Output the [X, Y] coordinate of the center of the cell containing the given text.  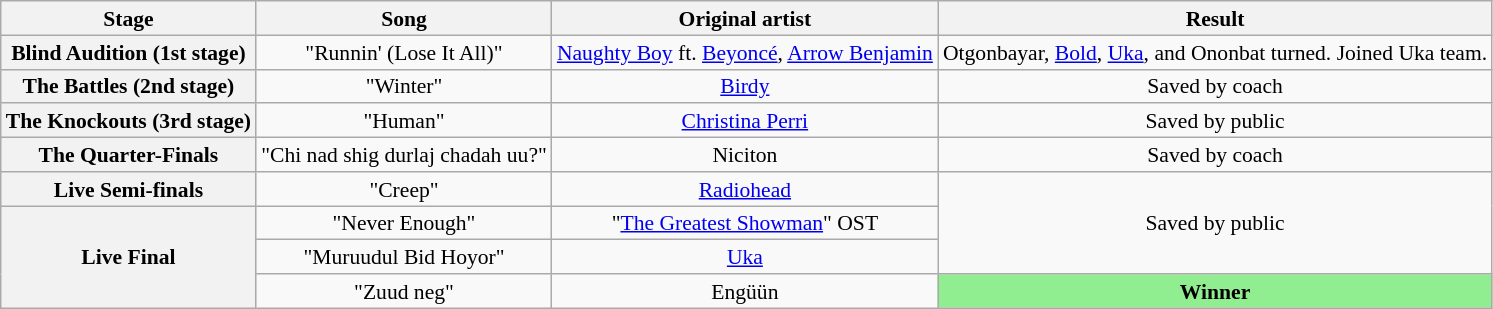
Live Semi-finals [128, 189]
Niciton [745, 155]
"Creep" [404, 189]
Radiohead [745, 189]
Original artist [745, 18]
Blind Audition (1st stage) [128, 52]
"Chi nad shig durlaj chadah uu?" [404, 155]
"Human" [404, 121]
Uka [745, 257]
Naughty Boy ft. Beyoncé, Arrow Benjamin [745, 52]
The Battles (2nd stage) [128, 86]
"Zuud neg" [404, 291]
Winner [1215, 291]
"Never Enough" [404, 223]
"Winter" [404, 86]
"The Greatest Showman" OST [745, 223]
Birdy [745, 86]
"Muruudul Bid Hoyor" [404, 257]
Song [404, 18]
Otgonbayar, Bold, Uka, and Ononbat turned. Joined Uka team. [1215, 52]
Live Final [128, 257]
Result [1215, 18]
Stage [128, 18]
Engüün [745, 291]
The Knockouts (3rd stage) [128, 121]
Christina Perri [745, 121]
The Quarter-Finals [128, 155]
"Runnin' (Lose It All)" [404, 52]
